Find where the given text appears and provide that cell's center as (x, y) coordinate. 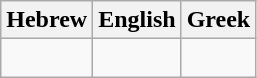
Greek (218, 20)
English (137, 20)
Hebrew (47, 20)
